From the cell containing the given text, extract its center point as (X, Y) coordinate. 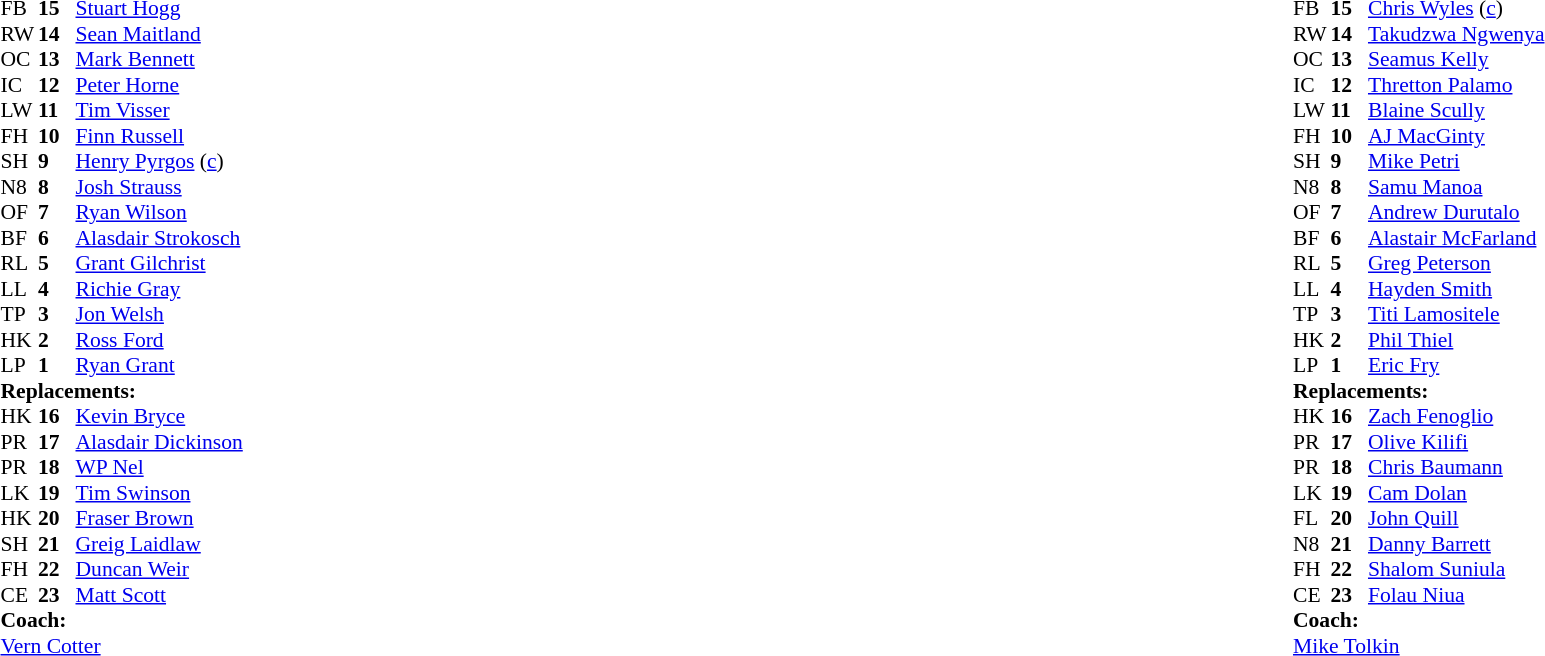
Danny Barrett (1456, 544)
Matt Scott (160, 595)
Tim Visser (160, 111)
Mike Petri (1456, 161)
Blaine Scully (1456, 111)
Kevin Bryce (160, 417)
Shalom Suniula (1456, 569)
Richie Gray (160, 289)
WP Nel (160, 467)
Alasdair Strokosch (160, 238)
Samu Manoa (1456, 187)
Phil Thiel (1456, 340)
Duncan Weir (160, 569)
Seamus Kelly (1456, 59)
Tim Swinson (160, 493)
Folau Niua (1456, 595)
Sean Maitland (160, 34)
Ryan Wilson (160, 213)
Ross Ford (160, 340)
Olive Kilifi (1456, 442)
Greg Peterson (1456, 263)
Andrew Durutalo (1456, 213)
Peter Horne (160, 85)
Zach Fenoglio (1456, 417)
Titi Lamositele (1456, 315)
Grant Gilchrist (160, 263)
Mark Bennett (160, 59)
Finn Russell (160, 136)
AJ MacGinty (1456, 136)
Greig Laidlaw (160, 544)
Alastair McFarland (1456, 238)
Henry Pyrgos (c) (160, 161)
Chris Baumann (1456, 467)
Fraser Brown (160, 519)
Thretton Palamo (1456, 85)
FL (1312, 519)
Hayden Smith (1456, 289)
Josh Strauss (160, 187)
Eric Fry (1456, 365)
Jon Welsh (160, 315)
Takudzwa Ngwenya (1456, 34)
Alasdair Dickinson (160, 442)
Cam Dolan (1456, 493)
Ryan Grant (160, 365)
John Quill (1456, 519)
